Search for the cell housing the specified text and yield its [X, Y] center coordinate. 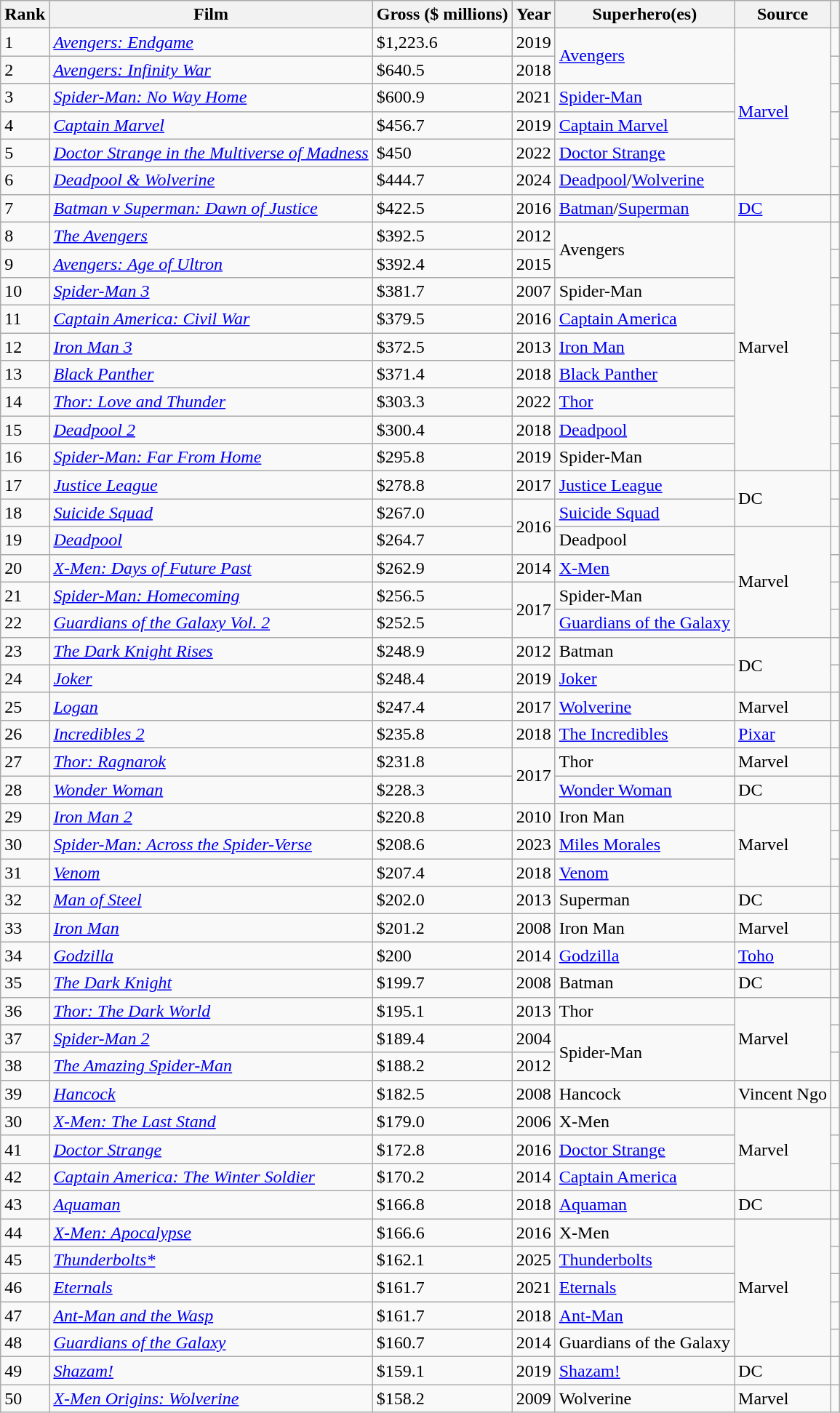
Ant-Man [644, 1316]
Spider-Man 2 [211, 1038]
22 [25, 623]
50 [25, 1398]
2015 [534, 263]
Deadpool 2 [211, 430]
$208.6 [442, 845]
$188.2 [442, 1066]
Deadpool/Wolverine [644, 180]
6 [25, 180]
Guardians of the Galaxy Vol. 2 [211, 623]
5 [25, 153]
$159.1 [442, 1371]
Doctor Strange in the Multiverse of Madness [211, 153]
Incredibles 2 [211, 734]
47 [25, 1316]
32 [25, 900]
35 [25, 983]
$1,223.6 [442, 42]
Iron Man 3 [211, 347]
$228.3 [442, 789]
Thor: Love and Thunder [211, 402]
$247.4 [442, 706]
2009 [534, 1398]
1 [25, 42]
$231.8 [442, 761]
2007 [534, 291]
$392.4 [442, 263]
$300.4 [442, 430]
$450 [442, 153]
2 [25, 70]
Spider-Man: No Way Home [211, 97]
$422.5 [442, 208]
X-Men: Days of Future Past [211, 568]
The Dark Knight Rises [211, 651]
$303.3 [442, 402]
$267.0 [442, 513]
Captain America: Civil War [211, 319]
25 [25, 706]
34 [25, 956]
Vincent Ngo [783, 1094]
$278.8 [442, 485]
Toho [783, 956]
Spider-Man: Homecoming [211, 596]
36 [25, 1011]
14 [25, 402]
Avengers: Endgame [211, 42]
Rank [25, 15]
2006 [534, 1121]
28 [25, 789]
41 [25, 1149]
$179.0 [442, 1121]
Avengers: Infinity War [211, 70]
Spider-Man 3 [211, 291]
$200 [442, 956]
$640.5 [442, 70]
Thunderbolts* [211, 1260]
$392.5 [442, 236]
18 [25, 513]
17 [25, 485]
Source [783, 15]
49 [25, 1371]
Batman/Superman [644, 208]
Thor: The Dark World [211, 1011]
$372.5 [442, 347]
Captain America: The Winter Soldier [211, 1177]
2023 [534, 845]
Superman [644, 900]
33 [25, 928]
$256.5 [442, 596]
$160.7 [442, 1343]
29 [25, 817]
2004 [534, 1038]
$202.0 [442, 900]
46 [25, 1288]
Spider-Man: Far From Home [211, 457]
$162.1 [442, 1260]
8 [25, 236]
The Avengers [211, 236]
20 [25, 568]
$262.9 [442, 568]
Superhero(es) [644, 15]
X-Men: The Last Stand [211, 1121]
13 [25, 375]
$235.8 [442, 734]
11 [25, 319]
$371.4 [442, 375]
26 [25, 734]
$456.7 [442, 125]
43 [25, 1204]
Thunderbolts [644, 1260]
2024 [534, 180]
$379.5 [442, 319]
48 [25, 1343]
Thor: Ragnarok [211, 761]
$166.8 [442, 1204]
42 [25, 1177]
$295.8 [442, 457]
$207.4 [442, 873]
$189.4 [442, 1038]
Miles Morales [644, 845]
Avengers: Age of Ultron [211, 263]
21 [25, 596]
Iron Man 2 [211, 817]
$195.1 [442, 1011]
Batman v Superman: Dawn of Justice [211, 208]
X-Men: Apocalypse [211, 1233]
$264.7 [442, 540]
31 [25, 873]
$199.7 [442, 983]
$248.4 [442, 679]
Spider-Man: Across the Spider-Verse [211, 845]
15 [25, 430]
$600.9 [442, 97]
The Amazing Spider-Man [211, 1066]
$201.2 [442, 928]
45 [25, 1260]
7 [25, 208]
Deadpool & Wolverine [211, 180]
Gross ($ millions) [442, 15]
4 [25, 125]
$170.2 [442, 1177]
38 [25, 1066]
19 [25, 540]
Year [534, 15]
3 [25, 97]
The Incredibles [644, 734]
$172.8 [442, 1149]
$182.5 [442, 1094]
39 [25, 1094]
44 [25, 1233]
$166.6 [442, 1233]
10 [25, 291]
$220.8 [442, 817]
16 [25, 457]
Pixar [783, 734]
$444.7 [442, 180]
The Dark Knight [211, 983]
23 [25, 651]
X-Men Origins: Wolverine [211, 1398]
Ant-Man and the Wasp [211, 1316]
12 [25, 347]
2010 [534, 817]
$158.2 [442, 1398]
9 [25, 263]
27 [25, 761]
$248.9 [442, 651]
Film [211, 15]
37 [25, 1038]
$252.5 [442, 623]
24 [25, 679]
Man of Steel [211, 900]
Logan [211, 706]
2025 [534, 1260]
$381.7 [442, 291]
